Return the [X, Y] coordinate for the center point of the cell that contains the specified text.  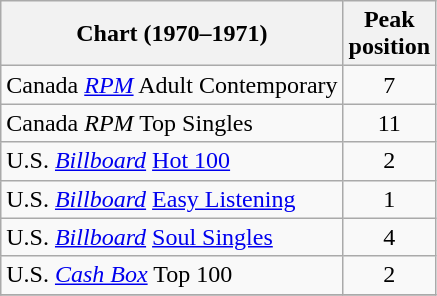
Peakposition [389, 34]
1 [389, 199]
Chart (1970–1971) [172, 34]
7 [389, 85]
Canada RPM Adult Contemporary [172, 85]
U.S. Billboard Easy Listening [172, 199]
11 [389, 123]
U.S. Billboard Hot 100 [172, 161]
4 [389, 237]
U.S. Billboard Soul Singles [172, 237]
Canada RPM Top Singles [172, 123]
U.S. Cash Box Top 100 [172, 275]
